Output the (x, y) coordinate of the center of the cell containing the given text.  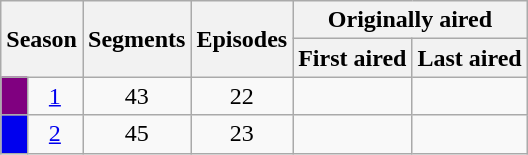
43 (136, 96)
First aired (352, 58)
22 (242, 96)
23 (242, 134)
Segments (136, 39)
1 (54, 96)
Last aired (470, 58)
Originally aired (410, 20)
45 (136, 134)
2 (54, 134)
Season (42, 39)
Episodes (242, 39)
